Output the [X, Y] coordinate of the center of the cell containing the given text.  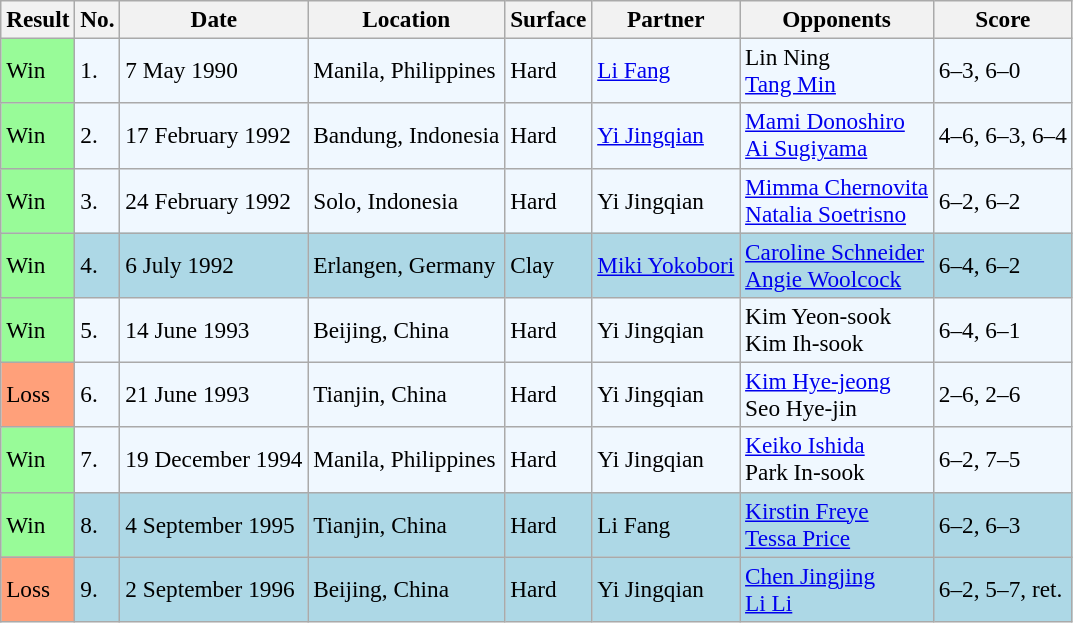
Kim Yeon-sook Kim Ih-sook [837, 330]
7 May 1990 [214, 70]
2–6, 2–6 [1002, 394]
No. [98, 19]
6 July 1992 [214, 264]
5. [98, 330]
2. [98, 136]
Kim Hye-jeong Seo Hye-jin [837, 394]
Opponents [837, 19]
14 June 1993 [214, 330]
Bandung, Indonesia [406, 136]
Erlangen, Germany [406, 264]
1. [98, 70]
Lin Ning Tang Min [837, 70]
3. [98, 200]
Caroline Schneider Angie Woolcock [837, 264]
6–4, 6–2 [1002, 264]
17 February 1992 [214, 136]
6–2, 6–3 [1002, 524]
7. [98, 460]
Kirstin Freye Tessa Price [837, 524]
4. [98, 264]
Partner [666, 19]
Mami Donoshiro Ai Sugiyama [837, 136]
Miki Yokobori [666, 264]
21 June 1993 [214, 394]
19 December 1994 [214, 460]
Keiko Ishida Park In-sook [837, 460]
Score [1002, 19]
8. [98, 524]
6–3, 6–0 [1002, 70]
Solo, Indonesia [406, 200]
2 September 1996 [214, 588]
Chen Jingjing Li Li [837, 588]
6–4, 6–1 [1002, 330]
4–6, 6–3, 6–4 [1002, 136]
Surface [548, 19]
6. [98, 394]
Clay [548, 264]
9. [98, 588]
4 September 1995 [214, 524]
Mimma Chernovita Natalia Soetrisno [837, 200]
6–2, 7–5 [1002, 460]
Result [38, 19]
6–2, 5–7, ret. [1002, 588]
Location [406, 19]
6–2, 6–2 [1002, 200]
Date [214, 19]
24 February 1992 [214, 200]
